For the text-containing cell, return its midpoint in [X, Y] coordinate format. 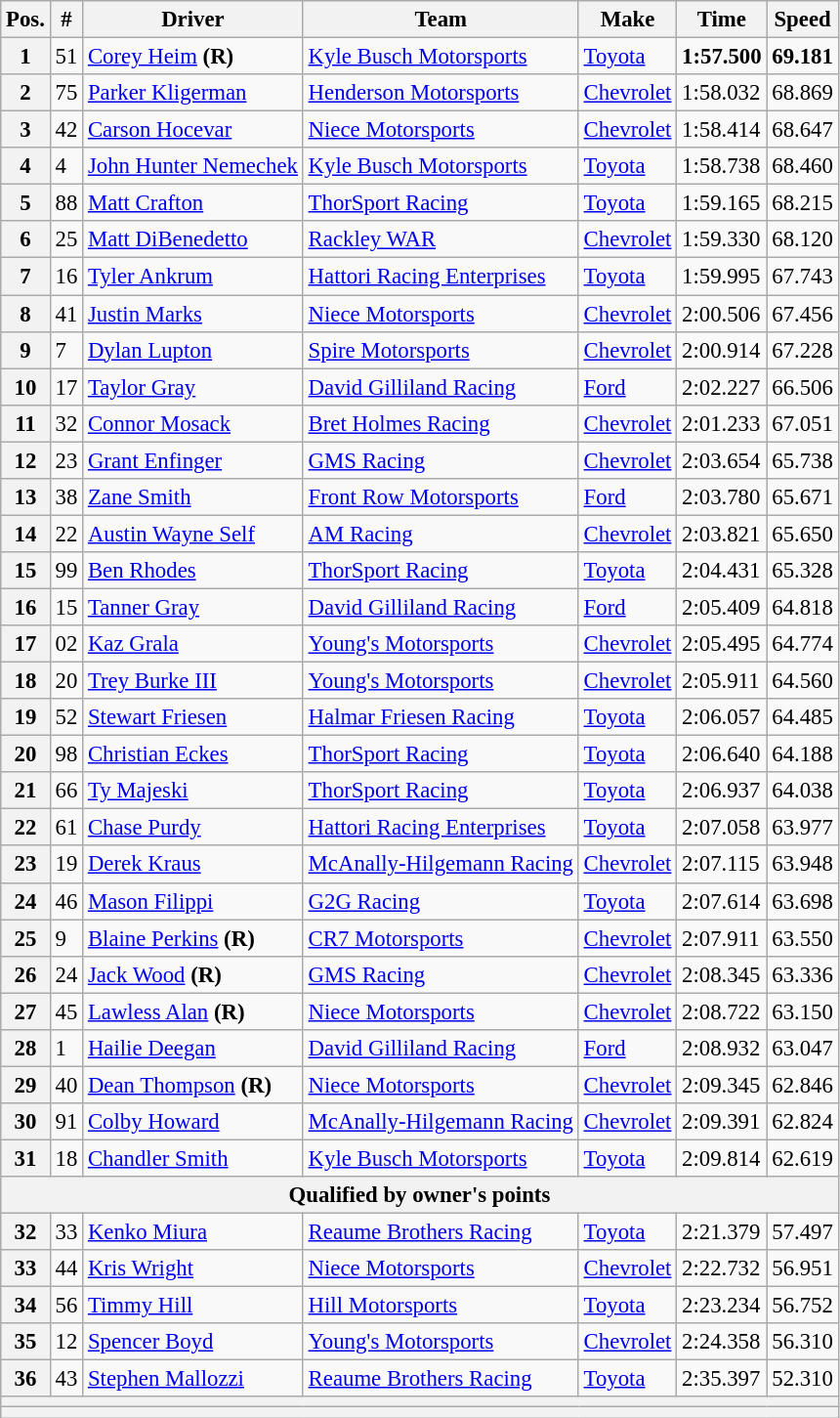
Blaine Perkins (R) [193, 938]
45 [66, 1011]
1:59.330 [722, 239]
28 [25, 1049]
# [66, 20]
2:03.654 [722, 460]
62.846 [803, 1085]
Trey Burke III [193, 681]
Ben Rhodes [193, 571]
Pos. [25, 20]
Team [441, 20]
61 [66, 828]
Kris Wright [193, 1268]
63.948 [803, 865]
68.120 [803, 239]
41 [66, 314]
67.743 [803, 277]
52 [66, 717]
68.647 [803, 130]
2:08.932 [722, 1049]
2:06.640 [722, 754]
64.818 [803, 607]
Make [627, 20]
99 [66, 571]
2:03.780 [722, 497]
2:00.914 [722, 350]
62.619 [803, 1158]
Qualified by owner's points [420, 1195]
2:06.937 [722, 791]
68.215 [803, 203]
Dylan Lupton [193, 350]
1:59.165 [722, 203]
2:05.495 [722, 644]
2:08.722 [722, 1011]
66 [66, 791]
5 [25, 203]
1:59.995 [722, 277]
65.328 [803, 571]
43 [66, 1379]
30 [25, 1122]
Justin Marks [193, 314]
G2G Racing [441, 901]
63.047 [803, 1049]
8 [25, 314]
1:57.500 [722, 57]
2:06.057 [722, 717]
64.038 [803, 791]
Time [722, 20]
68.869 [803, 93]
Henderson Motorsports [441, 93]
Jack Wood (R) [193, 974]
40 [66, 1085]
2:09.345 [722, 1085]
63.550 [803, 938]
2:07.614 [722, 901]
Derek Kraus [193, 865]
Kenko Miura [193, 1232]
65.738 [803, 460]
2:09.814 [722, 1158]
64.188 [803, 754]
2:07.115 [722, 865]
2 [25, 93]
57.497 [803, 1232]
Parker Kligerman [193, 93]
65.671 [803, 497]
2:23.234 [722, 1306]
98 [66, 754]
Zane Smith [193, 497]
1:58.738 [722, 166]
51 [66, 57]
2:04.431 [722, 571]
Mason Filippi [193, 901]
44 [66, 1268]
64.774 [803, 644]
42 [66, 130]
Spire Motorsports [441, 350]
Connor Mosack [193, 423]
36 [25, 1379]
56.310 [803, 1342]
52.310 [803, 1379]
Taylor Gray [193, 387]
Tanner Gray [193, 607]
Lawless Alan (R) [193, 1011]
Ty Majeski [193, 791]
Grant Enfinger [193, 460]
2:24.358 [722, 1342]
27 [25, 1011]
3 [25, 130]
65.650 [803, 534]
02 [66, 644]
2:05.409 [722, 607]
38 [66, 497]
2:09.391 [722, 1122]
56 [66, 1306]
Matt Crafton [193, 203]
31 [25, 1158]
Spencer Boyd [193, 1342]
Dean Thompson (R) [193, 1085]
Austin Wayne Self [193, 534]
35 [25, 1342]
Matt DiBenedetto [193, 239]
Hill Motorsports [441, 1306]
56.951 [803, 1268]
John Hunter Nemechek [193, 166]
56.752 [803, 1306]
Chandler Smith [193, 1158]
2:03.821 [722, 534]
1:58.414 [722, 130]
Speed [803, 20]
Kaz Grala [193, 644]
2:08.345 [722, 974]
67.051 [803, 423]
63.336 [803, 974]
88 [66, 203]
Corey Heim (R) [193, 57]
14 [25, 534]
CR7 Motorsports [441, 938]
68.460 [803, 166]
Driver [193, 20]
26 [25, 974]
Christian Eckes [193, 754]
69.181 [803, 57]
Stephen Mallozzi [193, 1379]
2:35.397 [722, 1379]
Halmar Friesen Racing [441, 717]
63.977 [803, 828]
2:05.911 [722, 681]
2:00.506 [722, 314]
64.560 [803, 681]
2:01.233 [722, 423]
29 [25, 1085]
2:07.911 [722, 938]
Rackley WAR [441, 239]
2:07.058 [722, 828]
Front Row Motorsports [441, 497]
1:58.032 [722, 93]
75 [66, 93]
67.228 [803, 350]
Carson Hocevar [193, 130]
Bret Holmes Racing [441, 423]
63.150 [803, 1011]
Colby Howard [193, 1122]
67.456 [803, 314]
2:02.227 [722, 387]
Hailie Deegan [193, 1049]
Chase Purdy [193, 828]
62.824 [803, 1122]
91 [66, 1122]
34 [25, 1306]
66.506 [803, 387]
AM Racing [441, 534]
6 [25, 239]
64.485 [803, 717]
Timmy Hill [193, 1306]
21 [25, 791]
2:21.379 [722, 1232]
46 [66, 901]
10 [25, 387]
13 [25, 497]
Stewart Friesen [193, 717]
2:22.732 [722, 1268]
11 [25, 423]
63.698 [803, 901]
Tyler Ankrum [193, 277]
